Scan for the cell matching the given text and deliver its [X, Y] coordinate at center. 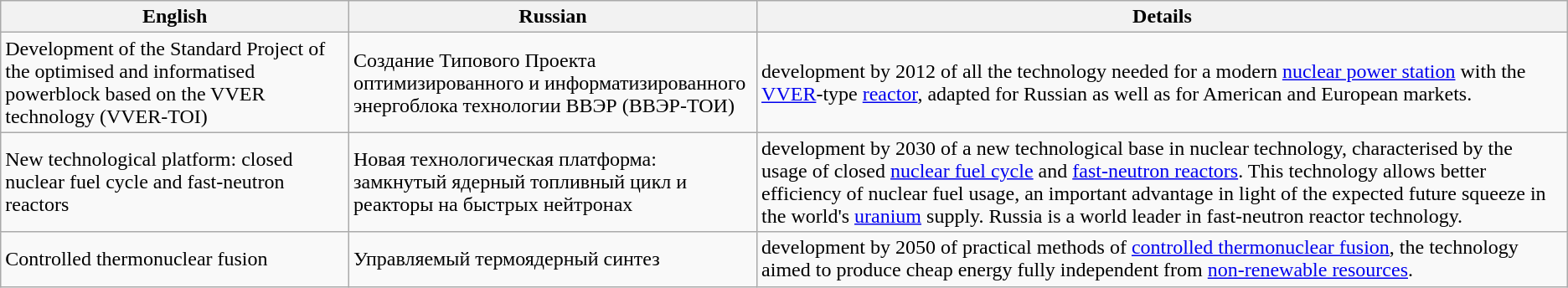
Development of the Standard Project of the optimised and informatised powerblock based on the VVER technology (VVER-TOI) [175, 82]
Создание Типового Проекта оптимизированного и информатизированного энергоблока технологии ВВЭР (ВВЭР-ТОИ) [553, 82]
New technological platform: closed nuclear fuel cycle and fast-neutron reactors [175, 183]
Новая технологическая платформа: замкнутый ядерный топливный цикл и реакторы на быстрых нейтронах [553, 183]
Controlled thermonuclear fusion [175, 260]
Details [1163, 17]
Russian [553, 17]
English [175, 17]
Управляемый термоядерный синтез [553, 260]
